Find where the given text appears and provide that cell's center as [X, Y] coordinate. 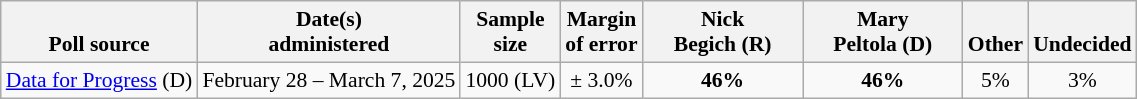
Date(s)administered [328, 32]
3% [1082, 80]
Marginof error [601, 32]
Poll source [100, 32]
Other [996, 32]
Data for Progress (D) [100, 80]
Undecided [1082, 32]
MaryPeltola (D) [883, 32]
5% [996, 80]
± 3.0% [601, 80]
February 28 – March 7, 2025 [328, 80]
1000 (LV) [510, 80]
Samplesize [510, 32]
NickBegich (R) [723, 32]
